Pinpoint the cell where the given text exists, returning its (X, Y) midpoint coordinate. 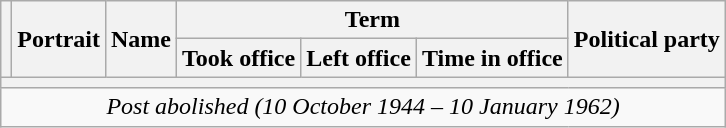
Post abolished (10 October 1944 – 10 January 1962) (364, 107)
Time in office (492, 58)
Portrait (59, 39)
Term (373, 20)
Left office (359, 58)
Political party (646, 39)
Took office (239, 58)
Name (140, 39)
